Extract the [X, Y] coordinate from the center of the cell holding the provided text.  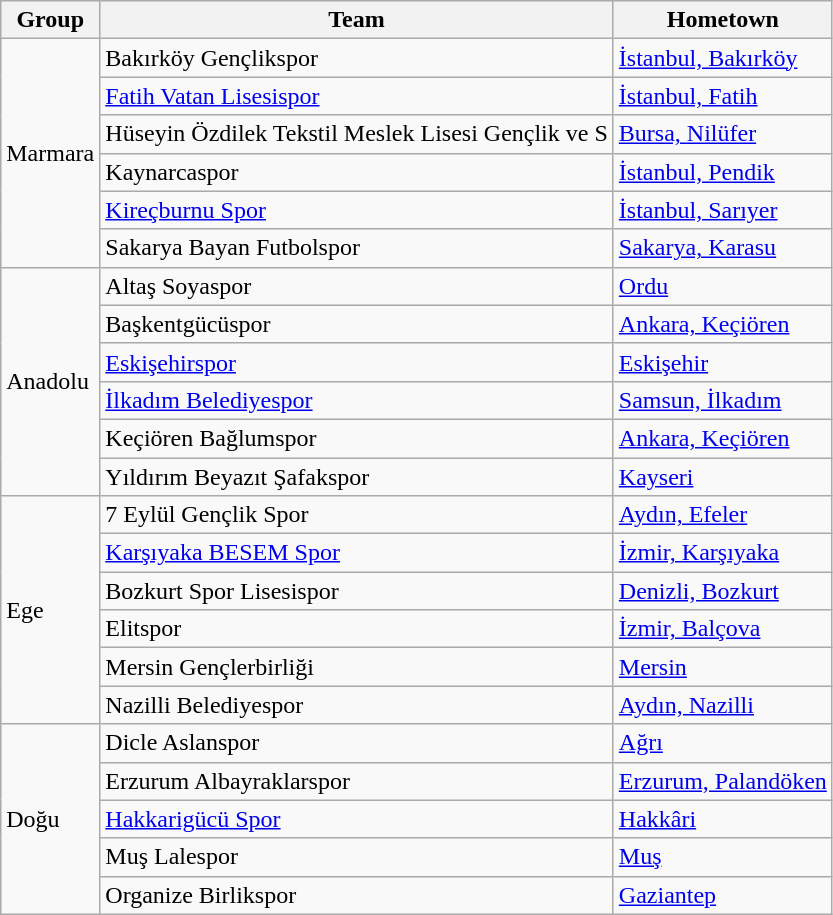
Karşıyaka BESEM Spor [357, 553]
Hüseyin Özdilek Tekstil Meslek Lisesi Gençlik ve S [357, 134]
Kaynarcaspor [357, 172]
Ağrı [722, 743]
Yıldırım Beyazıt Şafakspor [357, 477]
Kayseri [722, 477]
İstanbul, Bakırköy [722, 58]
Hakkâri [722, 819]
Group [50, 20]
İstanbul, Fatih [722, 96]
Doğu [50, 819]
7 Eylül Gençlik Spor [357, 515]
Ordu [722, 286]
Hakkarigücü Spor [357, 819]
İstanbul, Sarıyer [722, 210]
Kireçburnu Spor [357, 210]
Team [357, 20]
Muş Lalespor [357, 857]
Ege [50, 610]
Erzurum, Palandöken [722, 781]
Aydın, Nazilli [722, 705]
Bakırköy Gençlikspor [357, 58]
Altaş Soyaspor [357, 286]
Sakarya Bayan Futbolspor [357, 248]
Fatih Vatan Lisesispor [357, 96]
Nazilli Belediyespor [357, 705]
Eskişehirspor [357, 362]
Bozkurt Spor Lisesispor [357, 591]
Başkentgücüspor [357, 324]
Marmara [50, 153]
Elitspor [357, 629]
Organize Birlikspor [357, 895]
Bursa, Nilüfer [722, 134]
Keçiören Bağlumspor [357, 438]
Erzurum Albayraklarspor [357, 781]
Samsun, İlkadım [722, 400]
İzmir, Karşıyaka [722, 553]
Aydın, Efeler [722, 515]
İzmir, Balçova [722, 629]
Gaziantep [722, 895]
İlkadım Belediyespor [357, 400]
Anadolu [50, 381]
Muş [722, 857]
Mersin Gençlerbirliği [357, 667]
Sakarya, Karasu [722, 248]
Dicle Aslanspor [357, 743]
Hometown [722, 20]
Mersin [722, 667]
İstanbul, Pendik [722, 172]
Eskişehir [722, 362]
Denizli, Bozkurt [722, 591]
